Output the [X, Y] coordinate of the center of the cell containing the given text.  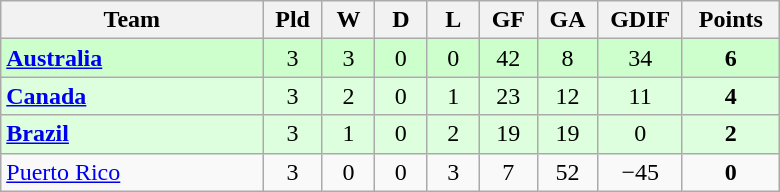
34 [640, 58]
Team [132, 20]
42 [508, 58]
D [401, 20]
Points [730, 20]
Puerto Rico [132, 172]
52 [568, 172]
11 [640, 96]
23 [508, 96]
6 [730, 58]
L [453, 20]
12 [568, 96]
Canada [132, 96]
7 [508, 172]
Australia [132, 58]
GA [568, 20]
Brazil [132, 134]
4 [730, 96]
GF [508, 20]
8 [568, 58]
W [348, 20]
−45 [640, 172]
Pld [292, 20]
GDIF [640, 20]
